Scan for the cell matching the given text and deliver its (x, y) coordinate at center. 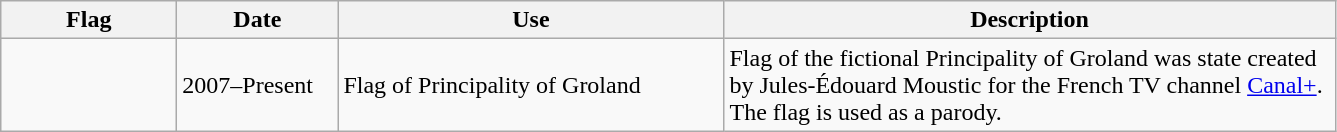
2007–Present (258, 85)
Flag of Principality of Groland (531, 85)
Date (258, 20)
Description (1030, 20)
Use (531, 20)
Flag (89, 20)
